Return the (X, Y) coordinate for the center point of the cell that contains the specified text.  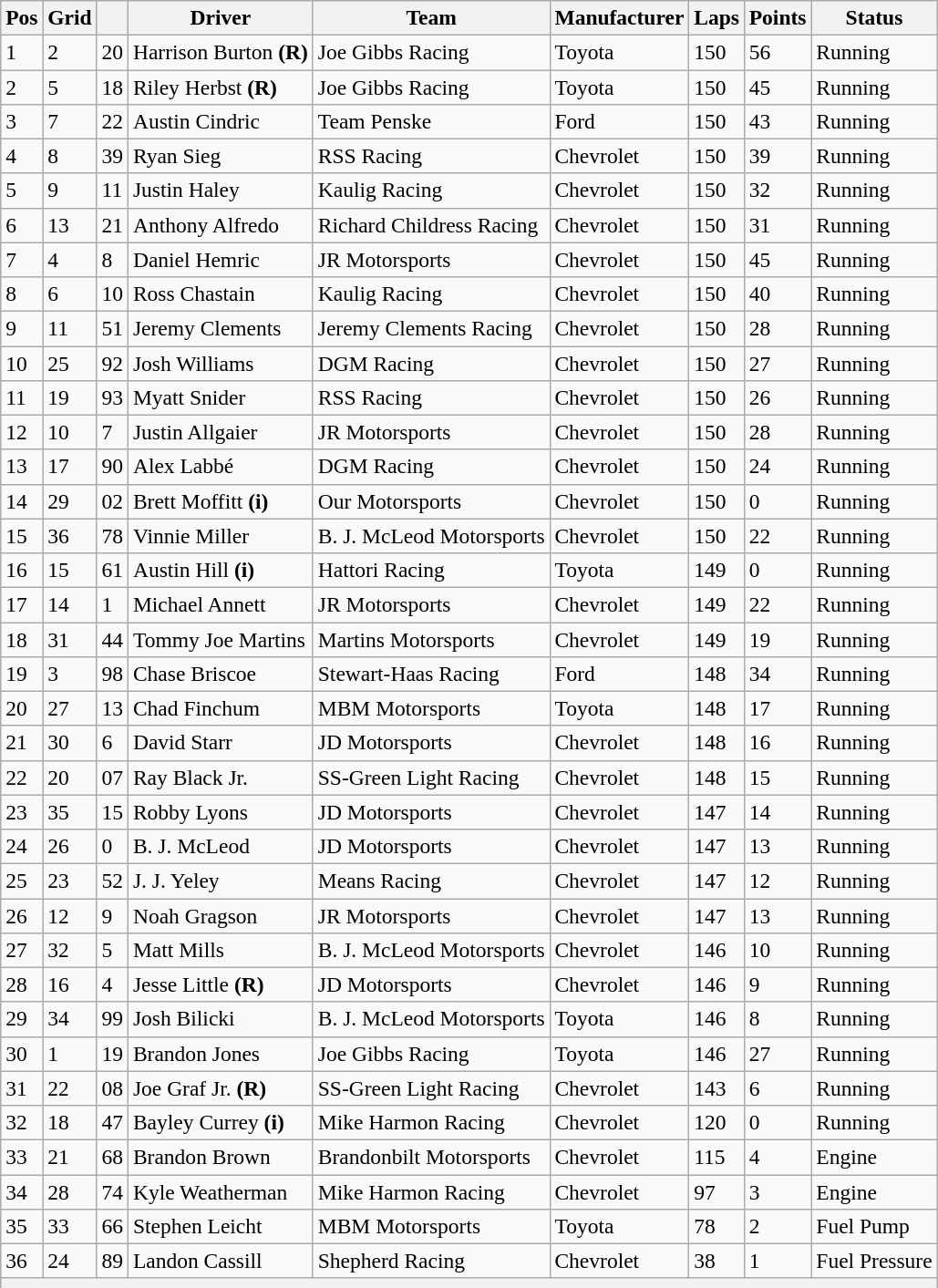
Brandonbilt Motorsports (431, 1157)
99 (112, 1019)
Pos (22, 17)
Chase Briscoe (221, 674)
98 (112, 674)
Points (778, 17)
Tommy Joe Martins (221, 639)
61 (112, 570)
B. J. McLeod (221, 846)
Brett Moffitt (i) (221, 501)
Austin Hill (i) (221, 570)
68 (112, 1157)
47 (112, 1122)
Martins Motorsports (431, 639)
02 (112, 501)
Myatt Snider (221, 397)
Riley Herbst (R) (221, 87)
Ross Chastain (221, 294)
66 (112, 1226)
92 (112, 363)
Laps (716, 17)
Josh Bilicki (221, 1019)
Status (874, 17)
Michael Annett (221, 604)
Our Motorsports (431, 501)
Fuel Pressure (874, 1261)
Bayley Currey (i) (221, 1122)
120 (716, 1122)
Noah Gragson (221, 915)
115 (716, 1157)
Anthony Alfredo (221, 225)
44 (112, 639)
Robby Lyons (221, 812)
Landon Cassill (221, 1261)
56 (778, 52)
Ray Black Jr. (221, 778)
Ryan Sieg (221, 156)
Matt Mills (221, 950)
Grid (69, 17)
Josh Williams (221, 363)
38 (716, 1261)
Shepherd Racing (431, 1261)
Driver (221, 17)
Brandon Jones (221, 1054)
08 (112, 1088)
07 (112, 778)
90 (112, 467)
143 (716, 1088)
Jesse Little (R) (221, 984)
Justin Allgaier (221, 432)
Jeremy Clements (221, 328)
Jeremy Clements Racing (431, 328)
Vinnie Miller (221, 536)
Chad Finchum (221, 708)
89 (112, 1261)
J. J. Yeley (221, 881)
Team (431, 17)
Joe Graf Jr. (R) (221, 1088)
Brandon Brown (221, 1157)
David Starr (221, 743)
Team Penske (431, 121)
Alex Labbé (221, 467)
Stewart-Haas Racing (431, 674)
Manufacturer (620, 17)
93 (112, 397)
Kyle Weatherman (221, 1191)
Justin Haley (221, 191)
Means Racing (431, 881)
Daniel Hemric (221, 260)
Richard Childress Racing (431, 225)
97 (716, 1191)
Fuel Pump (874, 1226)
Stephen Leicht (221, 1226)
51 (112, 328)
Hattori Racing (431, 570)
Austin Cindric (221, 121)
52 (112, 881)
40 (778, 294)
Harrison Burton (R) (221, 52)
43 (778, 121)
74 (112, 1191)
